Detect which cell encompasses the target text, then output its (x, y) center coordinate. 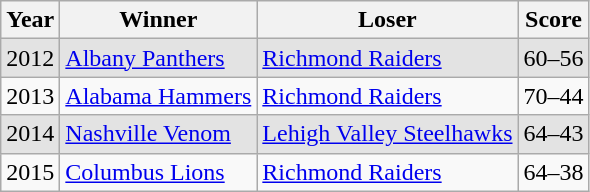
Loser (388, 20)
Albany Panthers (158, 58)
64–43 (554, 134)
Nashville Venom (158, 134)
Columbus Lions (158, 172)
2015 (30, 172)
60–56 (554, 58)
2012 (30, 58)
Year (30, 20)
70–44 (554, 96)
Score (554, 20)
Lehigh Valley Steelhawks (388, 134)
Alabama Hammers (158, 96)
Winner (158, 20)
2013 (30, 96)
2014 (30, 134)
64–38 (554, 172)
